Return the [x, y] coordinate for the center point of the cell that contains the specified text.  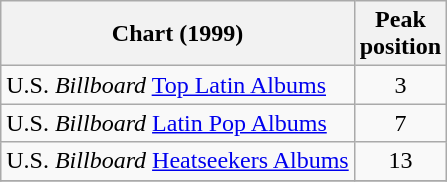
U.S. Billboard Top Latin Albums [178, 85]
U.S. Billboard Heatseekers Albums [178, 161]
U.S. Billboard Latin Pop Albums [178, 123]
3 [400, 85]
Peakposition [400, 34]
13 [400, 161]
7 [400, 123]
Chart (1999) [178, 34]
